Capture the cell that displays the provided text and extract its [X, Y] central coordinate. 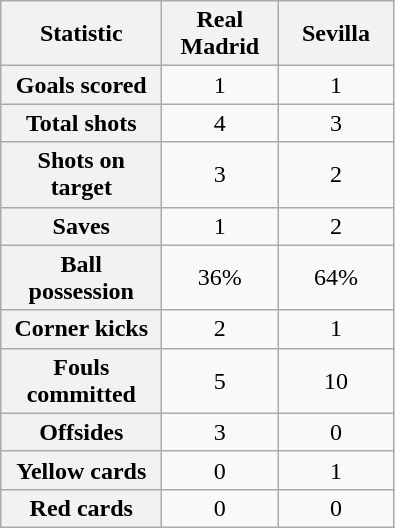
Real Madrid [220, 34]
Saves [82, 226]
Goals scored [82, 85]
Yellow cards [82, 470]
4 [220, 123]
Shots on target [82, 174]
Corner kicks [82, 329]
Red cards [82, 508]
64% [336, 278]
Offsides [82, 432]
Fouls committed [82, 380]
Ball possession [82, 278]
Sevilla [336, 34]
Total shots [82, 123]
36% [220, 278]
Statistic [82, 34]
10 [336, 380]
5 [220, 380]
